Output the [X, Y] coordinate of the center of the cell containing the given text.  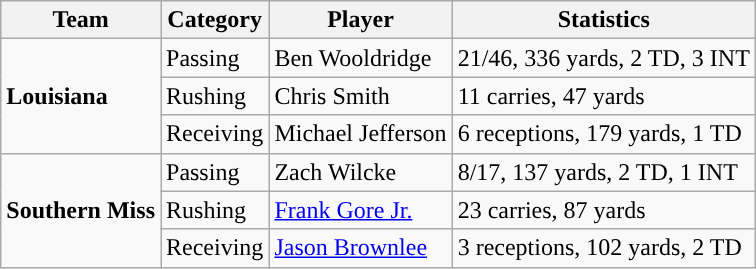
11 carries, 47 yards [604, 96]
Player [360, 20]
Louisiana [81, 96]
Ben Wooldridge [360, 58]
Category [214, 20]
Statistics [604, 20]
Jason Brownlee [360, 248]
23 carries, 87 yards [604, 210]
21/46, 336 yards, 2 TD, 3 INT [604, 58]
6 receptions, 179 yards, 1 TD [604, 134]
Team [81, 20]
Frank Gore Jr. [360, 210]
Chris Smith [360, 96]
Zach Wilcke [360, 172]
8/17, 137 yards, 2 TD, 1 INT [604, 172]
Michael Jefferson [360, 134]
Southern Miss [81, 210]
3 receptions, 102 yards, 2 TD [604, 248]
